Return the [X, Y] coordinate for the center point of the cell that contains the specified text.  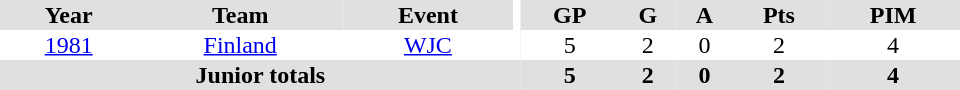
PIM [893, 15]
Finland [240, 45]
G [648, 15]
Team [240, 15]
Pts [779, 15]
1981 [68, 45]
A [704, 15]
GP [570, 15]
Event [428, 15]
WJC [428, 45]
Year [68, 15]
Junior totals [260, 75]
